Identify which cell holds the provided text, then report its (X, Y) central coordinate. 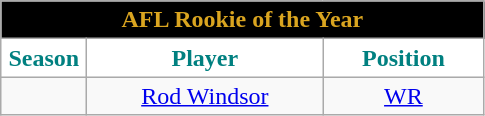
Season (44, 58)
Rod Windsor (205, 96)
AFL Rookie of the Year (242, 20)
WR (404, 96)
Player (205, 58)
Position (404, 58)
